Provide the (x, y) coordinate of the cell's center where the given text is located.  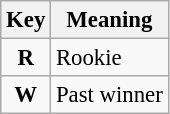
Past winner (110, 95)
Meaning (110, 20)
R (26, 58)
Rookie (110, 58)
Key (26, 20)
W (26, 95)
